Extract the (x, y) coordinate from the center of the cell holding the provided text.  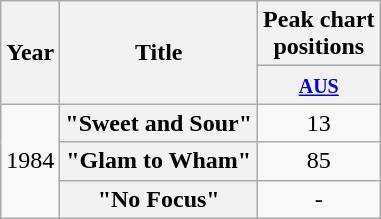
"No Focus" (159, 199)
"Glam to Wham" (159, 161)
AUS (319, 85)
13 (319, 123)
85 (319, 161)
Year (30, 52)
Title (159, 52)
"Sweet and Sour" (159, 123)
1984 (30, 161)
- (319, 199)
Peak chartpositions (319, 34)
